Search for the cell housing the specified text and yield its (x, y) center coordinate. 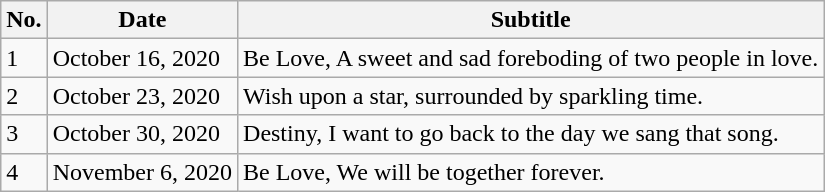
3 (24, 134)
Destiny, I want to go back to the day we sang that song. (531, 134)
4 (24, 172)
2 (24, 96)
Wish upon a star, surrounded by sparkling time. (531, 96)
1 (24, 58)
Date (142, 20)
October 23, 2020 (142, 96)
No. (24, 20)
October 16, 2020 (142, 58)
Be Love, We will be together forever. (531, 172)
Subtitle (531, 20)
November 6, 2020 (142, 172)
October 30, 2020 (142, 134)
Be Love, A sweet and sad foreboding of two people in love. (531, 58)
